Detect which cell encompasses the target text, then output its [X, Y] center coordinate. 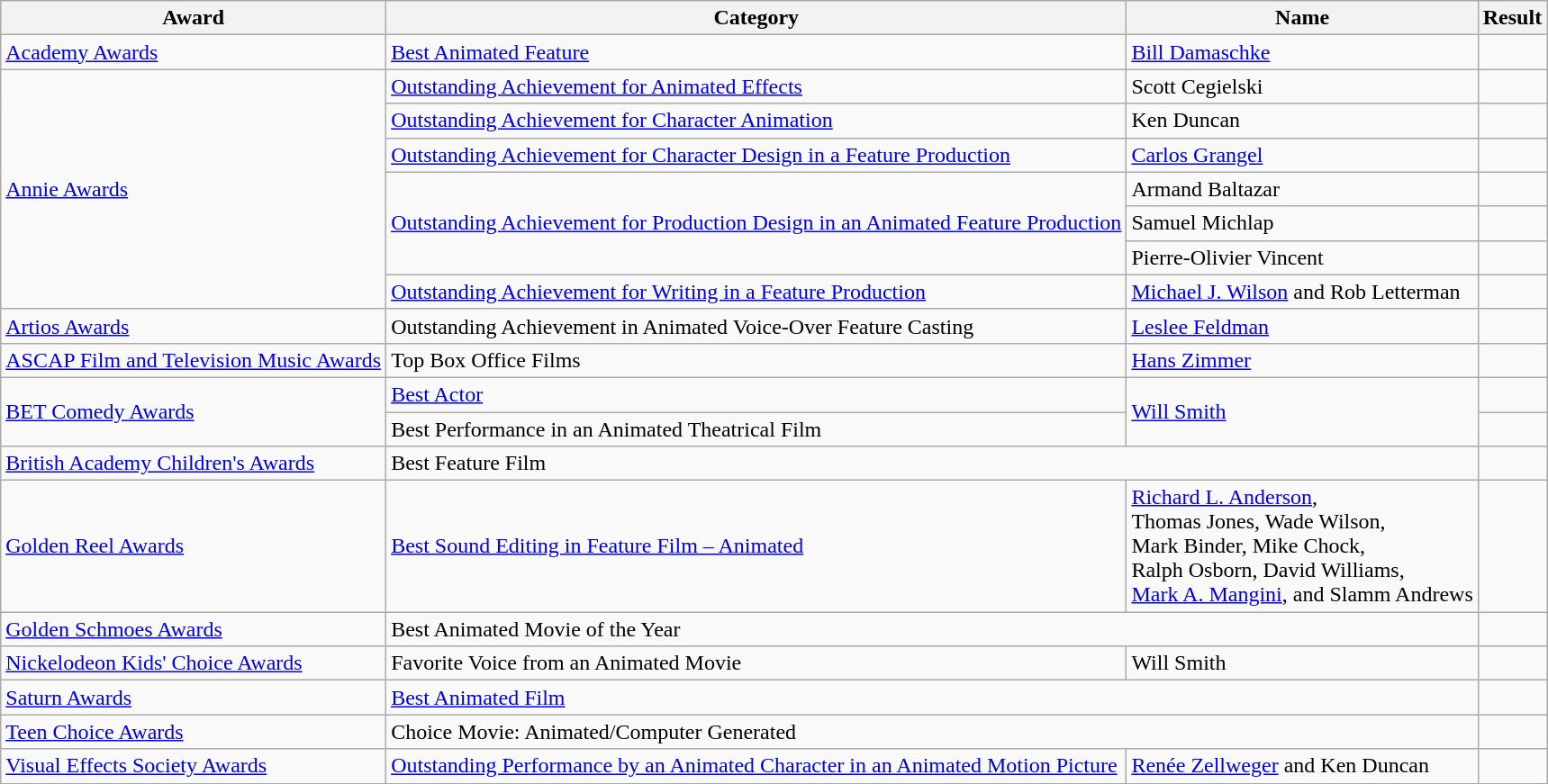
Academy Awards [194, 52]
Renée Zellweger and Ken Duncan [1302, 766]
Outstanding Achievement in Animated Voice-Over Feature Casting [756, 326]
Nickelodeon Kids' Choice Awards [194, 663]
ASCAP Film and Television Music Awards [194, 360]
Richard L. Anderson, Thomas Jones, Wade Wilson, Mark Binder, Mike Chock, Ralph Osborn, David Williams, Mark A. Mangini, and Slamm Andrews [1302, 546]
Favorite Voice from an Animated Movie [756, 663]
Best Actor [756, 394]
Bill Damaschke [1302, 52]
Name [1302, 18]
British Academy Children's Awards [194, 464]
BET Comedy Awards [194, 411]
Result [1512, 18]
Teen Choice Awards [194, 732]
Hans Zimmer [1302, 360]
Outstanding Achievement for Production Design in an Animated Feature Production [756, 223]
Best Feature Film [933, 464]
Visual Effects Society Awards [194, 766]
Samuel Michlap [1302, 223]
Saturn Awards [194, 698]
Best Animated Film [933, 698]
Outstanding Achievement for Writing in a Feature Production [756, 292]
Michael J. Wilson and Rob Letterman [1302, 292]
Award [194, 18]
Armand Baltazar [1302, 189]
Best Performance in an Animated Theatrical Film [756, 429]
Best Animated Feature [756, 52]
Leslee Feldman [1302, 326]
Best Sound Editing in Feature Film – Animated [756, 546]
Golden Schmoes Awards [194, 629]
Golden Reel Awards [194, 546]
Outstanding Achievement for Character Animation [756, 121]
Carlos Grangel [1302, 155]
Pierre-Olivier Vincent [1302, 257]
Best Animated Movie of the Year [933, 629]
Ken Duncan [1302, 121]
Scott Cegielski [1302, 86]
Outstanding Performance by an Animated Character in an Animated Motion Picture [756, 766]
Outstanding Achievement for Character Design in a Feature Production [756, 155]
Top Box Office Films [756, 360]
Artios Awards [194, 326]
Choice Movie: Animated/Computer Generated [933, 732]
Category [756, 18]
Outstanding Achievement for Animated Effects [756, 86]
Annie Awards [194, 189]
